Detect which cell encompasses the target text, then output its [x, y] center coordinate. 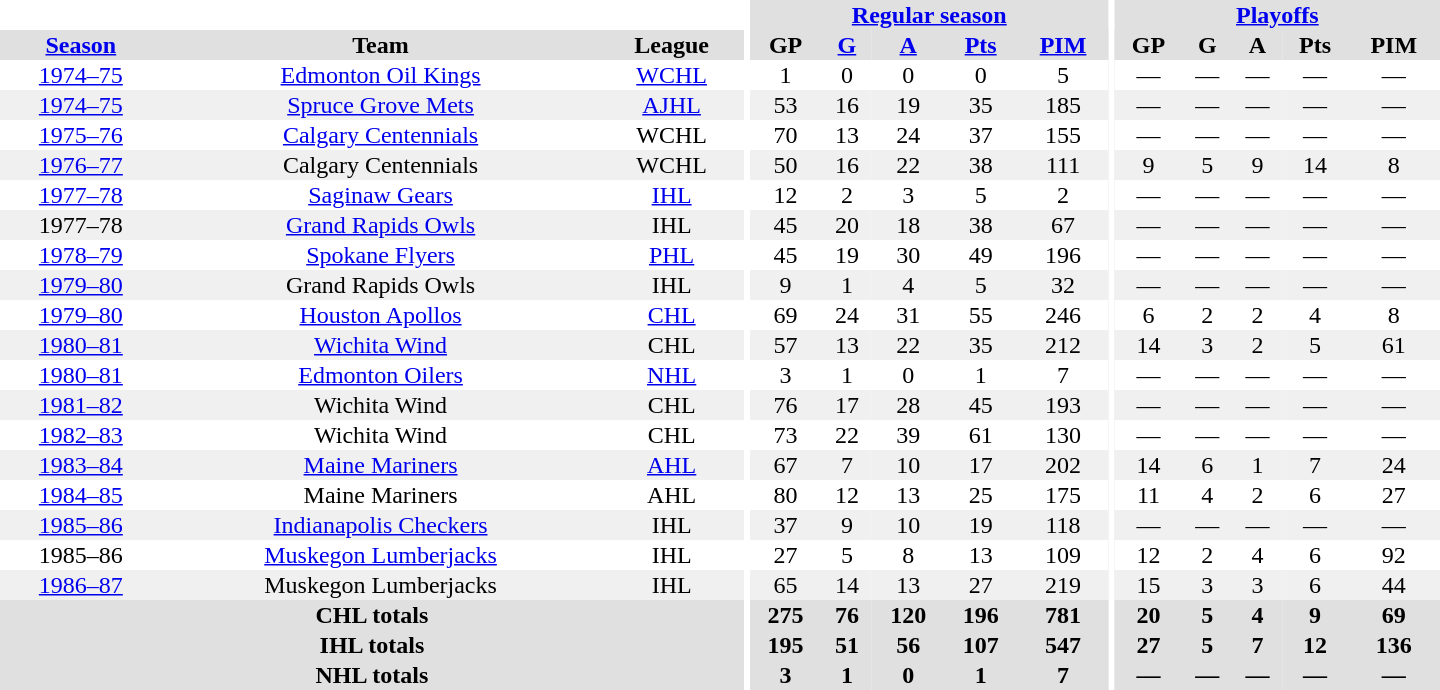
15 [1149, 585]
Houston Apollos [381, 315]
92 [1394, 555]
CHL totals [372, 615]
70 [785, 135]
Saginaw Gears [381, 195]
Regular season [929, 15]
55 [980, 315]
109 [1063, 555]
175 [1063, 495]
781 [1063, 615]
1982–83 [81, 435]
120 [908, 615]
65 [785, 585]
193 [1063, 405]
185 [1063, 105]
44 [1394, 585]
1986–87 [81, 585]
Spokane Flyers [381, 255]
31 [908, 315]
219 [1063, 585]
18 [908, 225]
49 [980, 255]
130 [1063, 435]
1981–82 [81, 405]
275 [785, 615]
39 [908, 435]
53 [785, 105]
1975–76 [81, 135]
League [671, 45]
73 [785, 435]
Spruce Grove Mets [381, 105]
1978–79 [81, 255]
107 [980, 645]
Indianapolis Checkers [381, 525]
57 [785, 345]
NHL totals [372, 675]
Season [81, 45]
IHL totals [372, 645]
Playoffs [1278, 15]
80 [785, 495]
1976–77 [81, 165]
111 [1063, 165]
547 [1063, 645]
202 [1063, 465]
Edmonton Oil Kings [381, 75]
56 [908, 645]
NHL [671, 375]
32 [1063, 285]
51 [847, 645]
136 [1394, 645]
1984–85 [81, 495]
212 [1063, 345]
28 [908, 405]
30 [908, 255]
Edmonton Oilers [381, 375]
AJHL [671, 105]
PHL [671, 255]
118 [1063, 525]
1983–84 [81, 465]
50 [785, 165]
246 [1063, 315]
195 [785, 645]
25 [980, 495]
Team [381, 45]
11 [1149, 495]
155 [1063, 135]
